Provide the [x, y] coordinate of the cell's center where the given text is located.  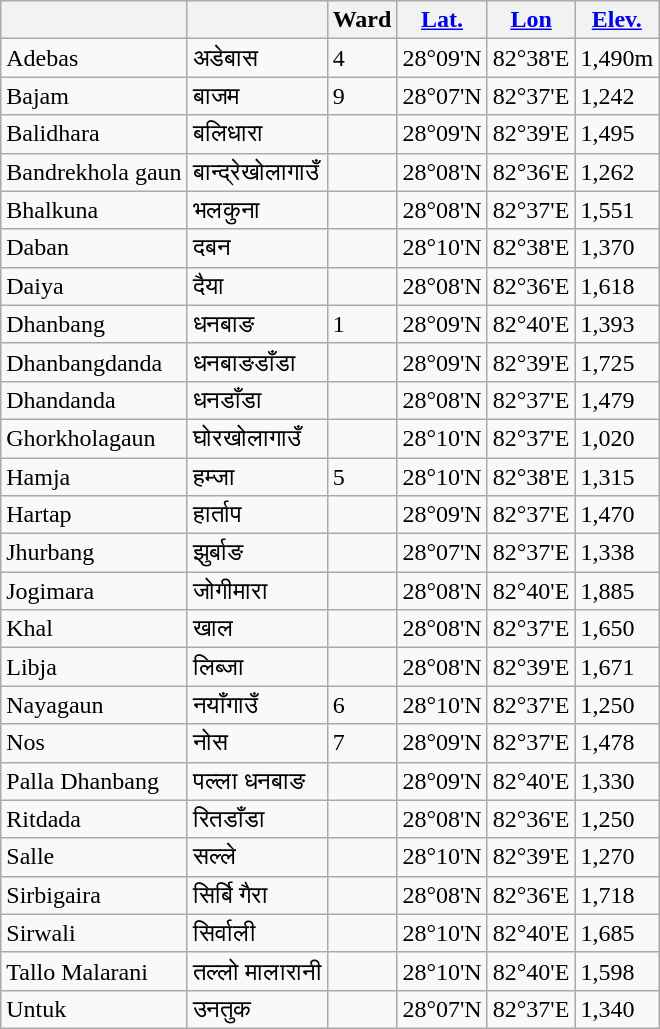
उनतुक [257, 1009]
नयाँगाउँ [257, 705]
Jogimara [94, 591]
हार्ताप [257, 515]
धनडाँडा [257, 400]
1,618 [617, 286]
खाल [257, 629]
Lat. [442, 20]
Dhandanda [94, 400]
Ghorkholagaun [94, 438]
Balidhara [94, 134]
Salle [94, 857]
1,479 [617, 400]
अडेबास [257, 58]
Tallo Malarani [94, 971]
Nayagaun [94, 705]
सिर्बि गैरा [257, 895]
धनबाङ [257, 324]
बाजम [257, 96]
1,393 [617, 324]
1,340 [617, 1009]
घोरखोलागाउँ [257, 438]
1,370 [617, 248]
बलिधारा [257, 134]
Libja [94, 667]
झुर्बाङ [257, 553]
Bajam [94, 96]
जोगीमारा [257, 591]
धनबाङडाँडा [257, 362]
1,270 [617, 857]
1 [362, 324]
7 [362, 743]
6 [362, 705]
Palla Dhanbang [94, 781]
Lon [531, 20]
Untuk [94, 1009]
1,242 [617, 96]
Elev. [617, 20]
Jhurbang [94, 553]
1,650 [617, 629]
Dhanbangdanda [94, 362]
1,020 [617, 438]
सिर्वाली [257, 933]
Daiya [94, 286]
1,478 [617, 743]
Daban [94, 248]
Hartap [94, 515]
1,490m [617, 58]
1,495 [617, 134]
1,470 [617, 515]
Ritdada [94, 819]
Ward [362, 20]
बान्द्रेखोलागाउँ [257, 172]
9 [362, 96]
1,330 [617, 781]
1,338 [617, 553]
1,551 [617, 210]
दबन [257, 248]
1,885 [617, 591]
Adebas [94, 58]
4 [362, 58]
हम्जा [257, 477]
Nos [94, 743]
नोस [257, 743]
रितडाँडा [257, 819]
1,725 [617, 362]
दैया [257, 286]
Sirwali [94, 933]
1,262 [617, 172]
लिब्जा [257, 667]
1,671 [617, 667]
5 [362, 477]
Khal [94, 629]
पल्ला धनबाङ [257, 781]
Sirbigaira [94, 895]
तल्लो मालारानी [257, 971]
1,598 [617, 971]
1,315 [617, 477]
भलकुना [257, 210]
सल्ले [257, 857]
1,718 [617, 895]
1,685 [617, 933]
Dhanbang [94, 324]
Bandrekhola gaun [94, 172]
Hamja [94, 477]
Bhalkuna [94, 210]
